Return [X, Y] of the center of cell containing provided text 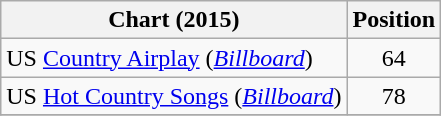
US Country Airplay (Billboard) [174, 58]
64 [394, 58]
Position [394, 20]
78 [394, 96]
Chart (2015) [174, 20]
US Hot Country Songs (Billboard) [174, 96]
